Return the [X, Y] coordinate for the center point of the cell that contains the specified text.  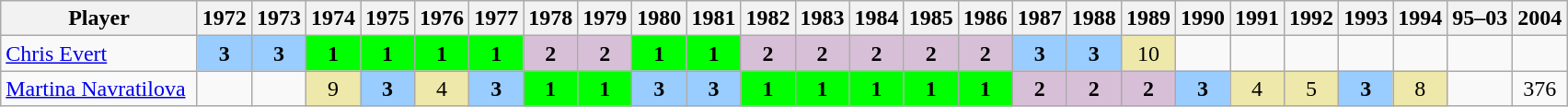
1975 [388, 18]
1983 [823, 18]
1988 [1093, 18]
1986 [985, 18]
1978 [550, 18]
1985 [931, 18]
95–03 [1480, 18]
Player [99, 18]
Martina Navratilova [99, 89]
1977 [497, 18]
1990 [1202, 18]
1991 [1257, 18]
1980 [659, 18]
1976 [442, 18]
1993 [1366, 18]
Chris Evert [99, 53]
9 [333, 89]
8 [1421, 89]
10 [1148, 53]
1979 [605, 18]
1974 [333, 18]
1994 [1421, 18]
1984 [876, 18]
1989 [1148, 18]
376 [1540, 89]
2004 [1540, 18]
1992 [1312, 18]
1972 [225, 18]
1982 [767, 18]
5 [1312, 89]
1987 [1040, 18]
1981 [714, 18]
1973 [278, 18]
